From the cell containing the given text, extract its center point as (X, Y) coordinate. 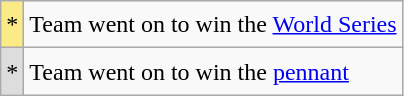
Team went on to win the World Series (213, 24)
Team went on to win the pennant (213, 72)
